Return the (x, y) coordinate for the center point of the cell that contains the specified text.  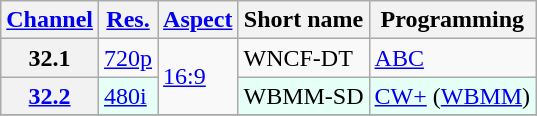
Short name (304, 20)
Programming (452, 20)
16:9 (198, 77)
Channel (50, 20)
ABC (452, 58)
32.1 (50, 58)
WBMM-SD (304, 96)
480i (128, 96)
32.2 (50, 96)
Res. (128, 20)
CW+ (WBMM) (452, 96)
Aspect (198, 20)
720p (128, 58)
WNCF-DT (304, 58)
